Extract the (x, y) coordinate from the center of the cell holding the provided text.  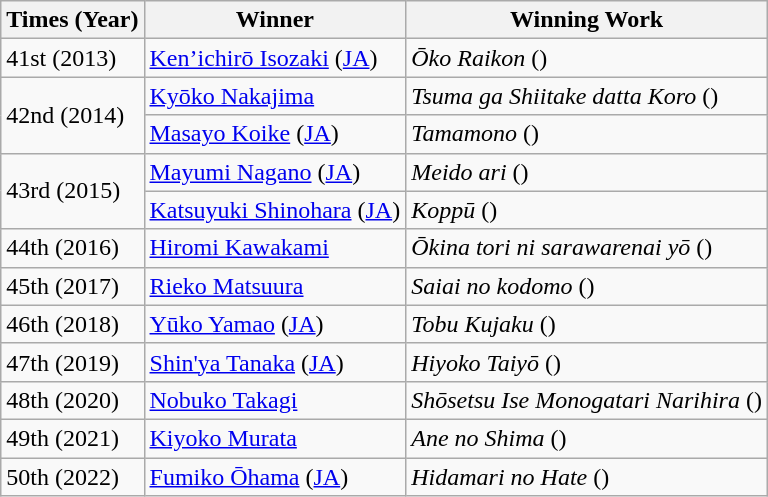
Hiyoko Taiyō () (587, 362)
Ōko Raikon () (587, 58)
Rieko Matsuura (275, 286)
Fumiko Ōhama (JA) (275, 477)
Yūko Yamao (JA) (275, 324)
49th (2021) (72, 438)
Meido ari () (587, 172)
43rd (2015) (72, 191)
Kyōko Nakajima (275, 96)
47th (2019) (72, 362)
Hidamari no Hate () (587, 477)
Shōsetsu Ise Monogatari Narihira () (587, 400)
Mayumi Nagano (JA) (275, 172)
Times (Year) (72, 20)
Masayo Koike (JA) (275, 134)
Koppū () (587, 210)
Ken’ichirō Isozaki (JA) (275, 58)
Kiyoko Murata (275, 438)
Tsuma ga Shiitake datta Koro () (587, 96)
41st (2013) (72, 58)
Tamamono () (587, 134)
Shin'ya Tanaka (JA) (275, 362)
Saiai no kodomo () (587, 286)
Nobuko Takagi (275, 400)
Ōkina tori ni sarawarenai yō () (587, 248)
42nd (2014) (72, 115)
44th (2016) (72, 248)
46th (2018) (72, 324)
50th (2022) (72, 477)
48th (2020) (72, 400)
Hiromi Kawakami (275, 248)
Winner (275, 20)
Katsuyuki Shinohara (JA) (275, 210)
Tobu Kujaku () (587, 324)
Winning Work (587, 20)
45th (2017) (72, 286)
Ane no Shima () (587, 438)
